Extract the (x, y) coordinate from the center of the cell holding the provided text.  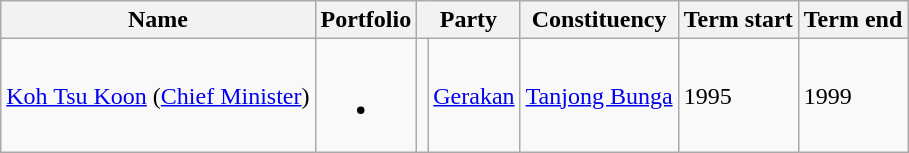
Constituency (599, 20)
1999 (853, 96)
Term end (853, 20)
Term start (738, 20)
1995 (738, 96)
Gerakan (474, 96)
Name (158, 20)
Tanjong Bunga (599, 96)
Party (468, 20)
Koh Tsu Koon (Chief Minister) (158, 96)
Portfolio (366, 20)
